From the cell containing the given text, extract its center point as (X, Y) coordinate. 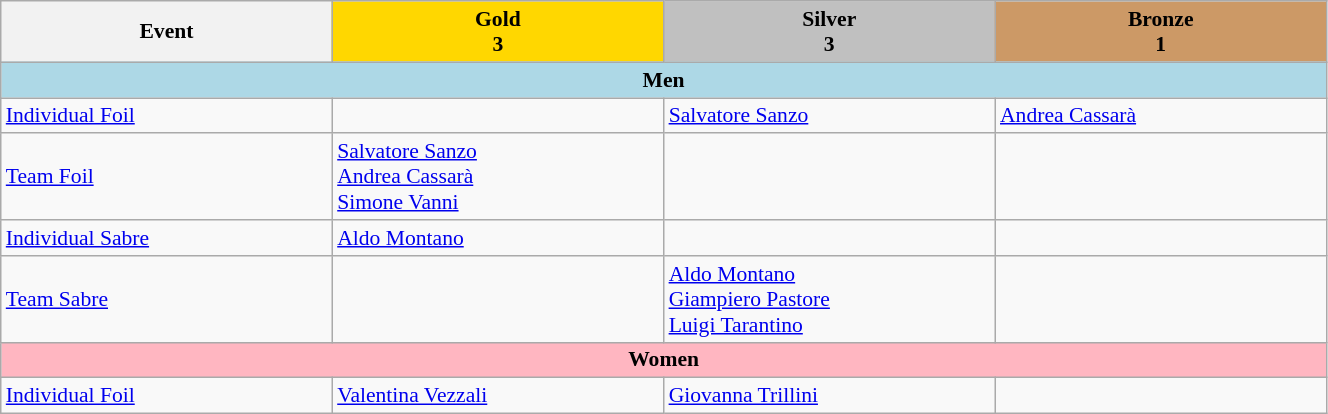
Salvatore Sanzo (830, 116)
Aldo MontanoGiampiero PastoreLuigi Tarantino (830, 300)
Aldo Montano (498, 238)
Valentina Vezzali (498, 396)
Team Sabre (166, 300)
Bronze1 (1160, 32)
Silver3 (830, 32)
Andrea Cassarà (1160, 116)
Men (664, 80)
Salvatore SanzoAndrea CassaràSimone Vanni (498, 178)
Team Foil (166, 178)
Giovanna Trillini (830, 396)
Women (664, 360)
Individual Sabre (166, 238)
Event (166, 32)
Gold3 (498, 32)
